Return [x, y] of the center of cell containing provided text 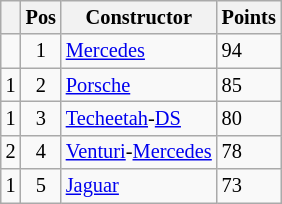
Pos [41, 17]
Venturi-Mercedes [139, 152]
Points [249, 17]
4 [41, 152]
73 [249, 186]
Techeetah-DS [139, 118]
5 [41, 186]
Jaguar [139, 186]
Constructor [139, 17]
94 [249, 51]
85 [249, 85]
3 [41, 118]
78 [249, 152]
Mercedes [139, 51]
80 [249, 118]
Porsche [139, 85]
